Find where the given text appears and provide that cell's center as [X, Y] coordinate. 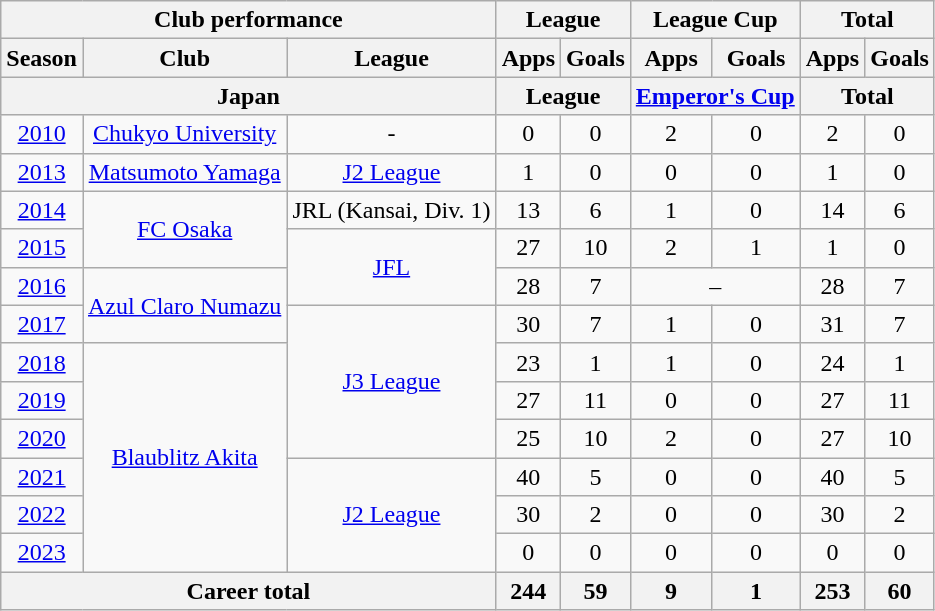
13 [528, 210]
2018 [42, 362]
2015 [42, 248]
31 [832, 324]
24 [832, 362]
2013 [42, 172]
Blaublitz Akita [184, 457]
2014 [42, 210]
244 [528, 591]
2022 [42, 515]
Career total [248, 591]
- [392, 134]
60 [900, 591]
Emperor's Cup [715, 96]
2020 [42, 438]
23 [528, 362]
14 [832, 210]
– [715, 286]
Season [42, 58]
9 [671, 591]
JRL (Kansai, Div. 1) [392, 210]
Japan [248, 96]
59 [596, 591]
Azul Claro Numazu [184, 305]
Matsumoto Yamaga [184, 172]
2021 [42, 477]
2017 [42, 324]
FC Osaka [184, 229]
Chukyo University [184, 134]
JFL [392, 267]
2016 [42, 286]
J3 League [392, 381]
2023 [42, 553]
Club performance [248, 20]
253 [832, 591]
25 [528, 438]
2019 [42, 400]
League Cup [715, 20]
Club [184, 58]
2010 [42, 134]
